Identify which cell holds the provided text, then report its [x, y] central coordinate. 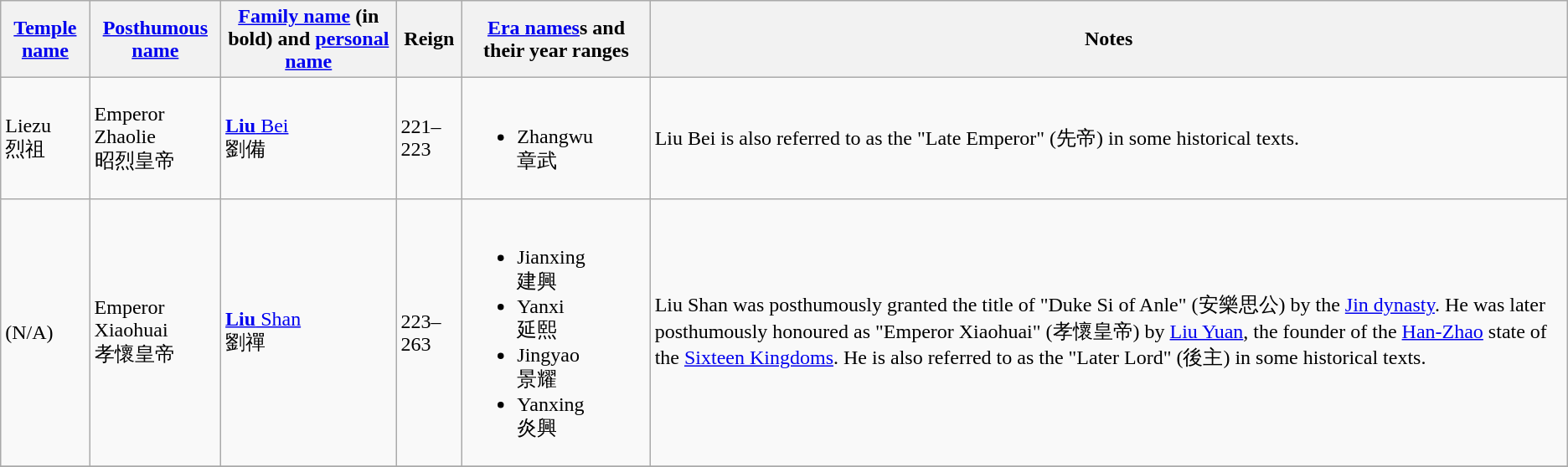
Reign [429, 39]
Zhangwu章武 [556, 139]
221–223 [429, 139]
Emperor Xiaohuai孝懷皇帝 [156, 332]
(N/A) [45, 332]
Family name (in bold) and personal name [308, 39]
223–263 [429, 332]
Temple name [45, 39]
Era namess and their year ranges [556, 39]
Liu Shan劉禪 [308, 332]
Jianxing建興 Yanxi延熙 Jingyao景耀 Yanxing炎興 [556, 332]
Emperor Zhaolie昭烈皇帝 [156, 139]
Liu Bei is also referred to as the "Late Emperor" (先帝) in some historical texts. [1109, 139]
Posthumous name [156, 39]
Liezu烈祖 [45, 139]
Liu Bei劉備 [308, 139]
Notes [1109, 39]
